Identify which cell holds the provided text, then report its (x, y) central coordinate. 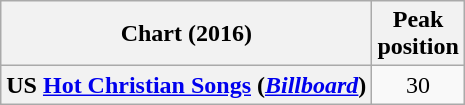
US Hot Christian Songs (Billboard) (186, 85)
30 (418, 85)
Chart (2016) (186, 34)
Peakposition (418, 34)
